Pinpoint the cell where the given text exists, returning its [X, Y] midpoint coordinate. 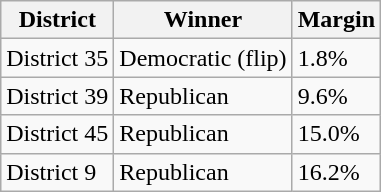
District 9 [58, 172]
16.2% [336, 172]
District 45 [58, 134]
1.8% [336, 58]
9.6% [336, 96]
District 35 [58, 58]
Margin [336, 20]
District [58, 20]
15.0% [336, 134]
Democratic (flip) [203, 58]
Winner [203, 20]
District 39 [58, 96]
